Determine the (X, Y) coordinate at the center of the cell enclosing the given text.  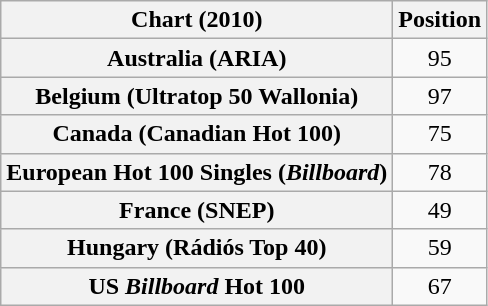
75 (440, 134)
49 (440, 210)
Chart (2010) (197, 20)
Position (440, 20)
78 (440, 172)
59 (440, 248)
European Hot 100 Singles (Billboard) (197, 172)
France (SNEP) (197, 210)
Canada (Canadian Hot 100) (197, 134)
US Billboard Hot 100 (197, 286)
Hungary (Rádiós Top 40) (197, 248)
95 (440, 58)
Australia (ARIA) (197, 58)
Belgium (Ultratop 50 Wallonia) (197, 96)
97 (440, 96)
67 (440, 286)
